Locate the cell with the specified text and output its [X, Y] center coordinate. 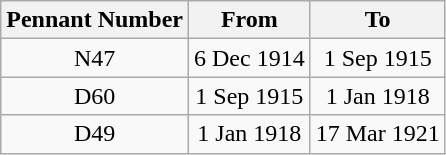
N47 [95, 58]
D49 [95, 134]
Pennant Number [95, 20]
From [249, 20]
17 Mar 1921 [378, 134]
D60 [95, 96]
To [378, 20]
6 Dec 1914 [249, 58]
